Extract the [x, y] coordinate from the center of the cell holding the provided text.  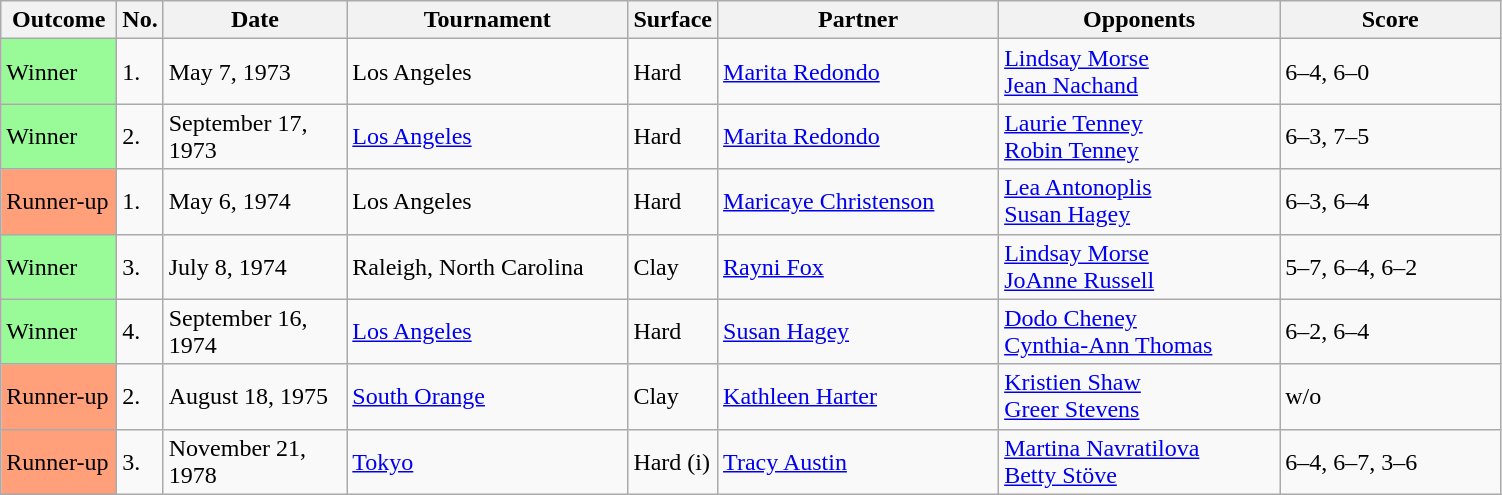
Tournament [488, 20]
Score [1390, 20]
Hard (i) [673, 462]
Opponents [1140, 20]
Surface [673, 20]
September 16, 1974 [255, 332]
Outcome [59, 20]
Lindsay Morse Jean Nachand [1140, 72]
Maricaye Christenson [858, 202]
South Orange [488, 396]
Susan Hagey [858, 332]
November 21, 1978 [255, 462]
Lea Antonoplis Susan Hagey [1140, 202]
Laurie Tenney Robin Tenney [1140, 136]
Dodo Cheney Cynthia-Ann Thomas [1140, 332]
6–4, 6–0 [1390, 72]
Kristien Shaw Greer Stevens [1140, 396]
Partner [858, 20]
4. [140, 332]
August 18, 1975 [255, 396]
Kathleen Harter [858, 396]
Tokyo [488, 462]
May 6, 1974 [255, 202]
Martina Navratilova Betty Stöve [1140, 462]
May 7, 1973 [255, 72]
6–3, 6–4 [1390, 202]
September 17, 1973 [255, 136]
Tracy Austin [858, 462]
5–7, 6–4, 6–2 [1390, 266]
6–3, 7–5 [1390, 136]
6–2, 6–4 [1390, 332]
Rayni Fox [858, 266]
Raleigh, North Carolina [488, 266]
Lindsay Morse JoAnne Russell [1140, 266]
6–4, 6–7, 3–6 [1390, 462]
w/o [1390, 396]
July 8, 1974 [255, 266]
Date [255, 20]
No. [140, 20]
